Detect which cell encompasses the target text, then output its [x, y] center coordinate. 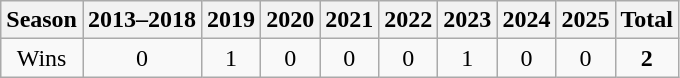
2013–2018 [142, 20]
2022 [408, 20]
2025 [586, 20]
Total [647, 20]
2021 [350, 20]
2019 [232, 20]
2020 [290, 20]
2 [647, 58]
Wins [42, 58]
Season [42, 20]
2023 [468, 20]
2024 [526, 20]
